Capture the cell that displays the provided text and extract its (X, Y) central coordinate. 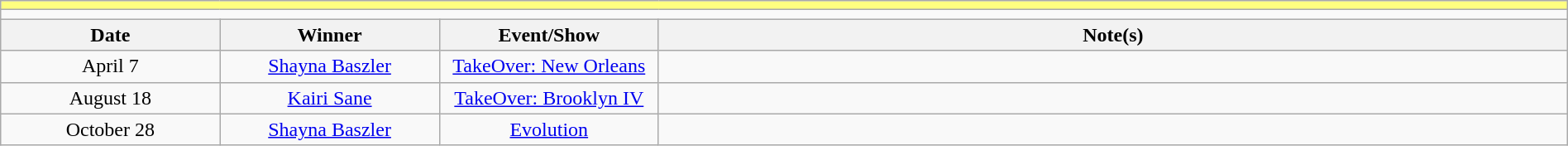
TakeOver: Brooklyn IV (549, 98)
Date (111, 35)
August 18 (111, 98)
Evolution (549, 129)
Winner (329, 35)
Kairi Sane (329, 98)
Note(s) (1113, 35)
TakeOver: New Orleans (549, 66)
April 7 (111, 66)
October 28 (111, 129)
Event/Show (549, 35)
